Return the [X, Y] coordinate for the center point of the cell that contains the specified text.  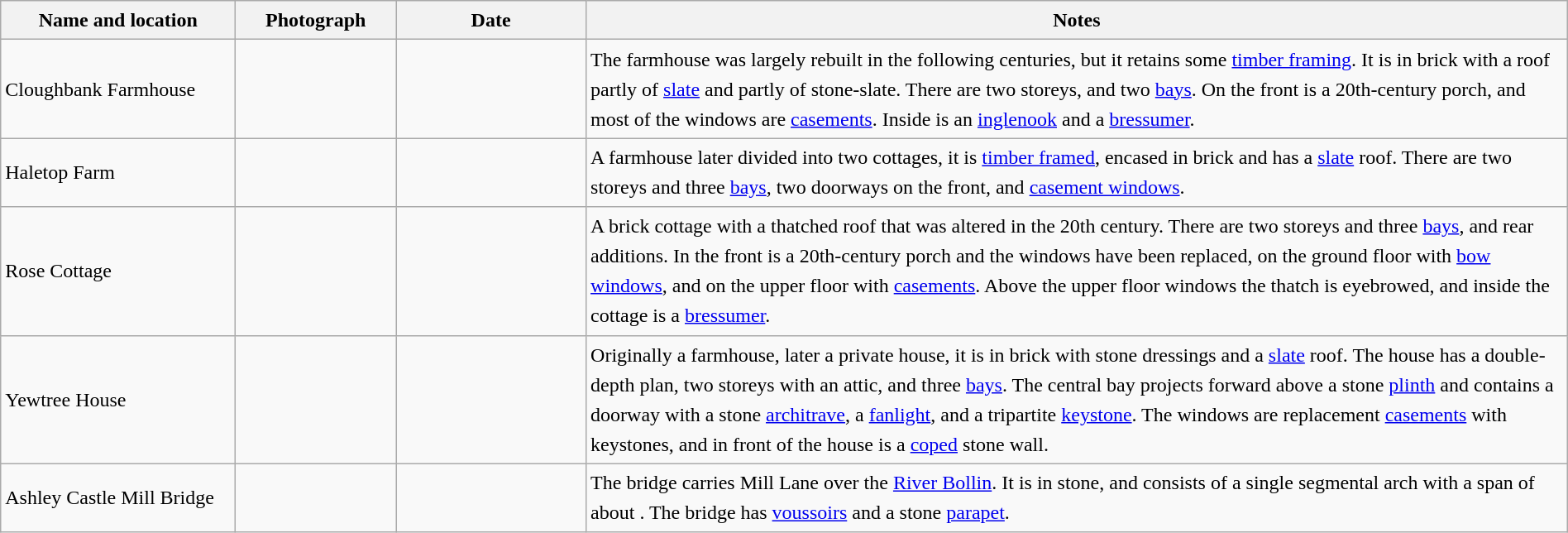
Notes [1077, 20]
Cloughbank Farmhouse [118, 89]
Ashley Castle Mill Bridge [118, 498]
Name and location [118, 20]
Haletop Farm [118, 172]
Rose Cottage [118, 271]
Date [491, 20]
Yewtree House [118, 399]
Photograph [316, 20]
